Locate the cell with the specified text and output its [X, Y] center coordinate. 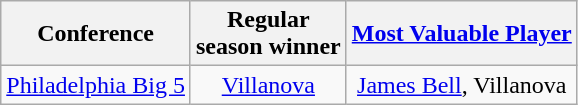
Philadelphia Big 5 [96, 85]
Regular season winner [268, 34]
Conference [96, 34]
James Bell, Villanova [462, 85]
Most Valuable Player [462, 34]
Villanova [268, 85]
